From the cell containing the given text, extract its center point as [x, y] coordinate. 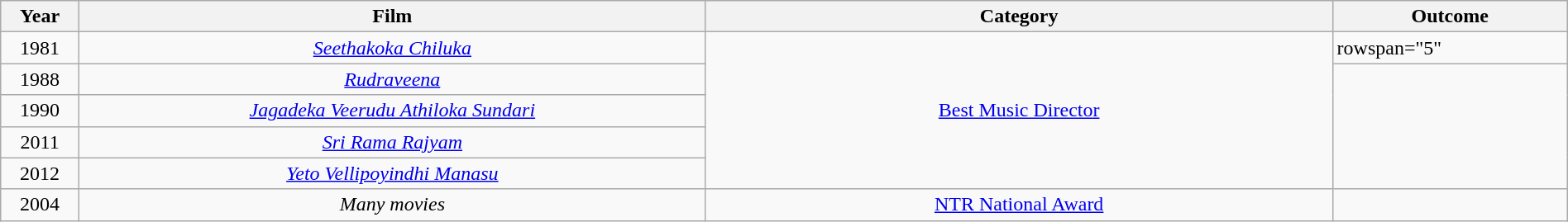
Best Music Director [1019, 111]
Seethakoka Chiluka [392, 48]
Year [40, 17]
1981 [40, 48]
2012 [40, 173]
rowspan="5" [1450, 48]
Category [1019, 17]
Film [392, 17]
Jagadeka Veerudu Athiloka Sundari [392, 111]
Rudraveena [392, 79]
Outcome [1450, 17]
1988 [40, 79]
NTR National Award [1019, 205]
Sri Rama Rajyam [392, 142]
2004 [40, 205]
1990 [40, 111]
2011 [40, 142]
Many movies [392, 205]
Yeto Vellipoyindhi Manasu [392, 173]
